Extract the (x, y) coordinate from the center of the cell holding the provided text.  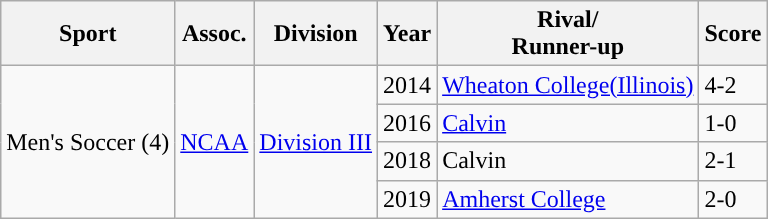
2-0 (733, 199)
2-1 (733, 161)
Rival/Runner-up (568, 34)
2014 (408, 85)
2018 (408, 161)
Assoc. (214, 34)
Division (316, 34)
2019 (408, 199)
NCAA (214, 142)
4-2 (733, 85)
1-0 (733, 123)
Score (733, 34)
Sport (88, 34)
2016 (408, 123)
Year (408, 34)
Wheaton College(Illinois) (568, 85)
Men's Soccer (4) (88, 142)
Amherst College (568, 199)
Division III (316, 142)
